Capture the cell that displays the provided text and extract its [x, y] central coordinate. 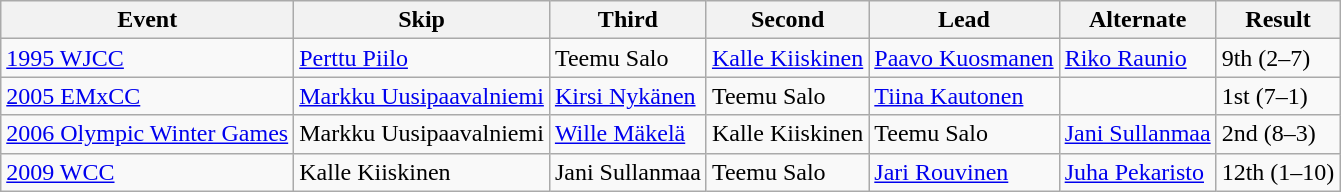
Event [148, 20]
9th (2–7) [1278, 58]
1995 WJCC [148, 58]
Second [787, 20]
Alternate [1138, 20]
Jari Rouvinen [964, 172]
Third [628, 20]
Perttu Piilo [422, 58]
2nd (8–3) [1278, 134]
Paavo Kuosmanen [964, 58]
Tiina Kautonen [964, 96]
Result [1278, 20]
Juha Pekaristo [1138, 172]
2009 WCC [148, 172]
2005 EMxCC [148, 96]
Kirsi Nykänen [628, 96]
Lead [964, 20]
Skip [422, 20]
2006 Olympic Winter Games [148, 134]
1st (7–1) [1278, 96]
Riko Raunio [1138, 58]
12th (1–10) [1278, 172]
Wille Mäkelä [628, 134]
